Determine the [X, Y] coordinate at the center of the cell enclosing the given text.  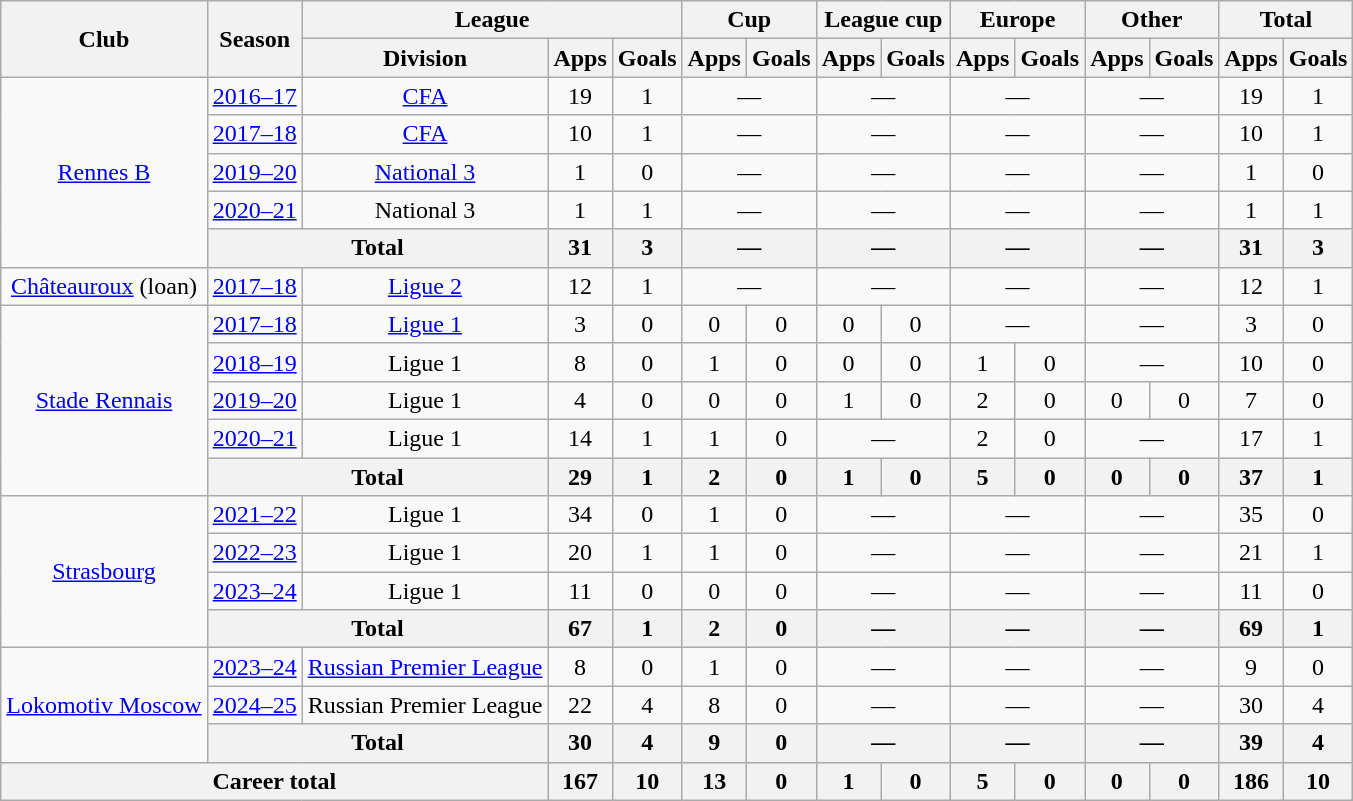
Cup [749, 20]
2024–25 [254, 705]
Europe [1017, 20]
2018–19 [254, 362]
League [492, 20]
League cup [883, 20]
7 [1251, 400]
29 [580, 477]
37 [1251, 477]
22 [580, 705]
2022–23 [254, 553]
21 [1251, 553]
Club [104, 39]
186 [1251, 781]
39 [1251, 743]
Career total [274, 781]
2021–22 [254, 515]
Ligue 2 [425, 286]
14 [580, 438]
Stade Rennais [104, 400]
Division [425, 58]
Other [1152, 20]
Rennes B [104, 172]
34 [580, 515]
67 [580, 629]
2016–17 [254, 96]
Strasbourg [104, 572]
13 [714, 781]
69 [1251, 629]
17 [1251, 438]
167 [580, 781]
35 [1251, 515]
Season [254, 39]
20 [580, 553]
Châteauroux (loan) [104, 286]
Lokomotiv Moscow [104, 705]
